From the cell containing the given text, extract its center point as [X, Y] coordinate. 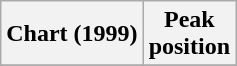
Peakposition [189, 34]
Chart (1999) [72, 34]
